Output the [X, Y] coordinate of the center of the cell containing the given text.  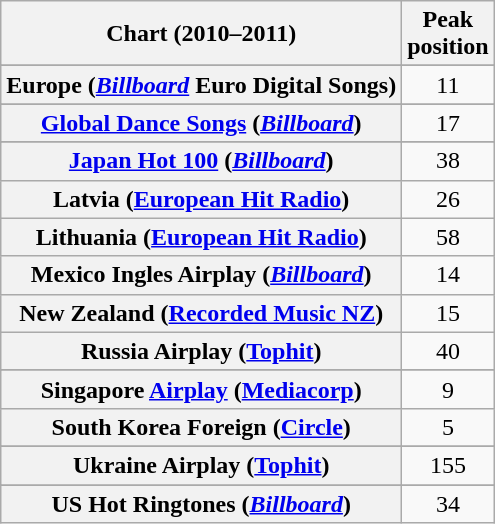
Singapore Airplay (Mediacorp) [202, 389]
14 [448, 275]
38 [448, 161]
Mexico Ingles Airplay (Billboard) [202, 275]
9 [448, 389]
40 [448, 351]
New Zealand (Recorded Music NZ) [202, 313]
Europe (Billboard Euro Digital Songs) [202, 85]
11 [448, 85]
34 [448, 503]
US Hot Ringtones (Billboard) [202, 503]
South Korea Foreign (Circle) [202, 427]
Chart (2010–2011) [202, 34]
Global Dance Songs (Billboard) [202, 123]
Ukraine Airplay (Tophit) [202, 465]
155 [448, 465]
Peakposition [448, 34]
Russia Airplay (Tophit) [202, 351]
58 [448, 237]
26 [448, 199]
15 [448, 313]
Japan Hot 100 (Billboard) [202, 161]
5 [448, 427]
Lithuania (European Hit Radio) [202, 237]
17 [448, 123]
Latvia (European Hit Radio) [202, 199]
